Identify which cell holds the provided text, then report its (X, Y) central coordinate. 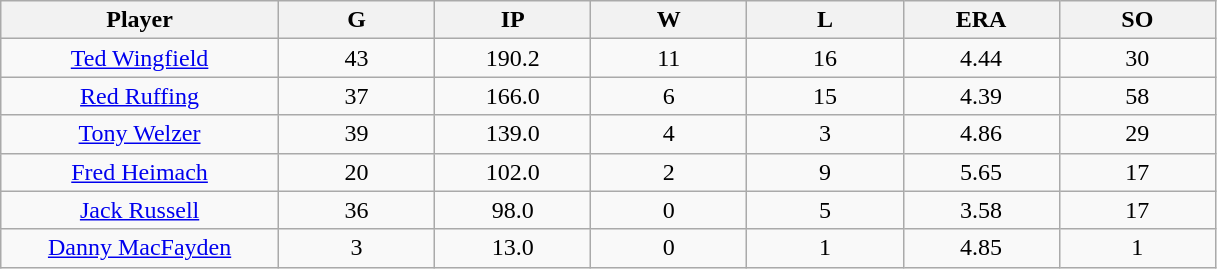
4.39 (981, 96)
29 (1137, 134)
39 (356, 134)
Fred Heimach (140, 172)
L (825, 20)
G (356, 20)
4 (669, 134)
9 (825, 172)
190.2 (513, 58)
13.0 (513, 248)
3.58 (981, 210)
16 (825, 58)
Player (140, 20)
139.0 (513, 134)
15 (825, 96)
W (669, 20)
37 (356, 96)
98.0 (513, 210)
4.86 (981, 134)
4.44 (981, 58)
4.85 (981, 248)
58 (1137, 96)
20 (356, 172)
ERA (981, 20)
102.0 (513, 172)
Danny MacFayden (140, 248)
43 (356, 58)
Tony Welzer (140, 134)
5.65 (981, 172)
6 (669, 96)
2 (669, 172)
11 (669, 58)
IP (513, 20)
30 (1137, 58)
SO (1137, 20)
36 (356, 210)
Jack Russell (140, 210)
166.0 (513, 96)
Red Ruffing (140, 96)
Ted Wingfield (140, 58)
5 (825, 210)
